Search for the cell housing the specified text and yield its [x, y] center coordinate. 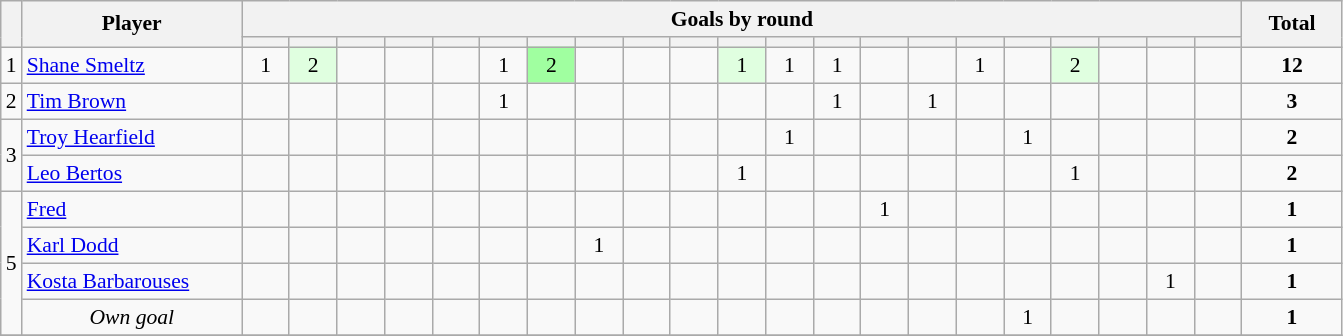
5 [12, 263]
Total [1292, 24]
Shane Smeltz [132, 65]
Fred [132, 209]
Karl Dodd [132, 245]
Goals by round [742, 19]
Leo Bertos [132, 173]
Troy Hearfield [132, 137]
Tim Brown [132, 101]
Player [132, 24]
Kosta Barbarouses [132, 281]
Own goal [132, 317]
12 [1292, 65]
